Return the [X, Y] coordinate for the center point of the cell that contains the specified text.  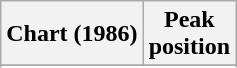
Peakposition [189, 34]
Chart (1986) [72, 34]
